Find where the given text appears and provide that cell's center as (x, y) coordinate. 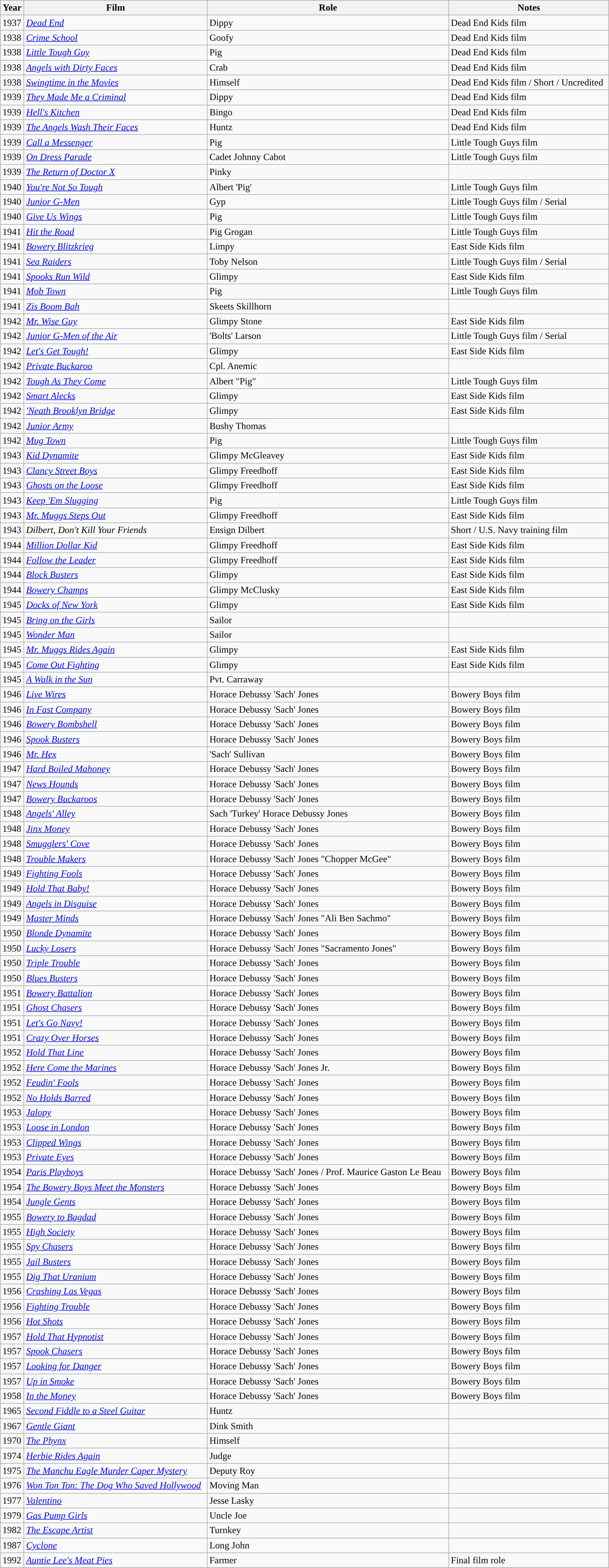
1976 (12, 1486)
Horace Debussy 'Sach' Jones "Chopper McGee" (328, 859)
Deputy Roy (328, 1471)
Bowery Blitzkrieg (116, 247)
Spooks Run Wild (116, 276)
Fighting Trouble (116, 1306)
Bingo (328, 112)
Mr. Muggs Rides Again (116, 649)
Docks of New York (116, 605)
Short / U.S. Navy training film (529, 530)
Role (328, 8)
Angels' Alley (116, 814)
No Holds Barred (116, 1097)
Here Come the Marines (116, 1068)
Private Eyes (116, 1157)
In the Money (116, 1396)
The Phynx (116, 1441)
Gyp (328, 202)
The Manchu Eagle Murder Caper Mystery (116, 1471)
Crashing Las Vegas (116, 1292)
Crime School (116, 38)
'Bolts' Larson (328, 336)
Dead End Kids film / Short / Uncredited (529, 82)
Albert 'Pig' (328, 187)
Jail Busters (116, 1262)
Cadet Johnny Cabot (328, 157)
Dig That Uranium (116, 1277)
Moving Man (328, 1486)
Film (116, 8)
Won Ton Ton: The Dog Who Saved Hollywood (116, 1486)
Jalopy (116, 1112)
They Made Me a Criminal (116, 97)
Hold That Line (116, 1053)
Limpy (328, 247)
The Escape Artist (116, 1530)
1967 (12, 1426)
Swingtime in the Movies (116, 82)
Bushy Thomas (328, 426)
Bowery Buckaroos (116, 799)
Herbie Rides Again (116, 1456)
Mob Town (116, 291)
Bring on the Girls (116, 620)
Master Minds (116, 919)
'Neath Brooklyn Bridge (116, 411)
Sea Raiders (116, 262)
Mr. Muggs Steps Out (116, 515)
Goofy (328, 38)
Jinx Money (116, 829)
Valentino (116, 1501)
Hold That Hypnotist (116, 1336)
1977 (12, 1501)
Auntie Lee's Meat Pies (116, 1560)
The Return of Doctor X (116, 172)
Glimpy McGleavey (328, 456)
Spook Chasers (116, 1351)
Clancy Street Boys (116, 471)
On Dress Parade (116, 157)
Blonde Dynamite (116, 933)
1975 (12, 1471)
Triple Trouble (116, 963)
News Hounds (116, 784)
Toby Nelson (328, 262)
Fighting Fools (116, 873)
Crazy Over Horses (116, 1038)
Bowery Battalion (116, 993)
Smart Alecks (116, 396)
1979 (12, 1515)
Dead End (116, 23)
Pvt. Carraway (328, 680)
Ghost Chasers (116, 1008)
Kid Dynamite (116, 456)
1958 (12, 1396)
Sach 'Turkey' Horace Debussy Jones (328, 814)
Pinky (328, 172)
Bowery Bombshell (116, 724)
Horace Debussy 'Sach' Jones / Prof. Maurice Gaston Le Beau (328, 1172)
Loose in London (116, 1127)
Farmer (328, 1560)
Skeets Skillhorn (328, 306)
Come Out Fighting (116, 665)
1970 (12, 1441)
Let's Go Navy! (116, 1023)
Paris Playboys (116, 1172)
Hot Shots (116, 1321)
Spy Chasers (116, 1247)
1974 (12, 1456)
Trouble Makers (116, 859)
Call a Messenger (116, 142)
Private Buckaroo (116, 366)
Notes (529, 8)
Looking for Danger (116, 1366)
Glimpy McClusky (328, 590)
1937 (12, 23)
Hold That Baby! (116, 888)
Year (12, 8)
Tough As They Come (116, 381)
A Walk in the Sun (116, 680)
Dink Smith (328, 1426)
Spook Busters (116, 739)
Gentle Giant (116, 1426)
Give Us Wings (116, 217)
Horace Debussy 'Sach' Jones "Ali Ben Sachmo" (328, 919)
Let's Get Tough! (116, 351)
'Sach' Sullivan (328, 754)
Final film role (529, 1560)
1987 (12, 1545)
You're Not So Tough (116, 187)
Hell's Kitchen (116, 112)
Uncle Joe (328, 1515)
Clipped Wings (116, 1142)
Ensign Dilbert (328, 530)
Hard Boiled Mahoney (116, 769)
Block Busters (116, 575)
Mr. Hex (116, 754)
High Society (116, 1232)
Cyclone (116, 1545)
Crab (328, 67)
Keep 'Em Slugging (116, 500)
Jesse Lasky (328, 1501)
The Angels Wash Their Faces (116, 127)
Gas Pump Girls (116, 1515)
Horace Debussy 'Sach' Jones Jr. (328, 1068)
Glimpy Stone (328, 321)
In Fast Company (116, 709)
1982 (12, 1530)
Jungle Gents (116, 1202)
Judge (328, 1456)
Pig Grogan (328, 232)
Hit the Road (116, 232)
Wonder Man (116, 635)
Turnkey (328, 1530)
Mr. Wise Guy (116, 321)
Bowery to Bagdad (116, 1217)
Up in Smoke (116, 1381)
The Bowery Boys Meet the Monsters (116, 1187)
Angels in Disguise (116, 903)
Angels with Dirty Faces (116, 67)
Junior G-Men (116, 202)
Feudin' Fools (116, 1082)
Follow the Leader (116, 560)
Lucky Losers (116, 948)
Horace Debussy 'Sach' Jones "Sacramento Jones" (328, 948)
Long John (328, 1545)
Ghosts on the Loose (116, 486)
Smugglers' Cove (116, 844)
Live Wires (116, 695)
Zis Boom Bah (116, 306)
Second Fiddle to a Steel Guitar (116, 1411)
Little Tough Guy (116, 53)
Bowery Champs (116, 590)
Mug Town (116, 441)
Junior Army (116, 426)
1992 (12, 1560)
Million Dollar Kid (116, 545)
Junior G-Men of the Air (116, 336)
Blues Busters (116, 978)
Cpl. Anemic (328, 366)
Dilbert, Don't Kill Your Friends (116, 530)
1965 (12, 1411)
Albert "Pig" (328, 381)
